Provide the [X, Y] coordinate of the cell's center where the given text is located.  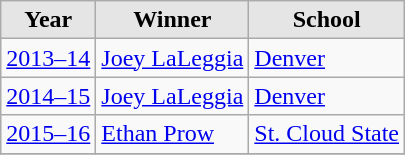
2013–14 [48, 58]
School [327, 20]
2014–15 [48, 96]
Winner [172, 20]
2015–16 [48, 134]
St. Cloud State [327, 134]
Ethan Prow [172, 134]
Year [48, 20]
